Determine the [x, y] coordinate at the center of the cell enclosing the given text.  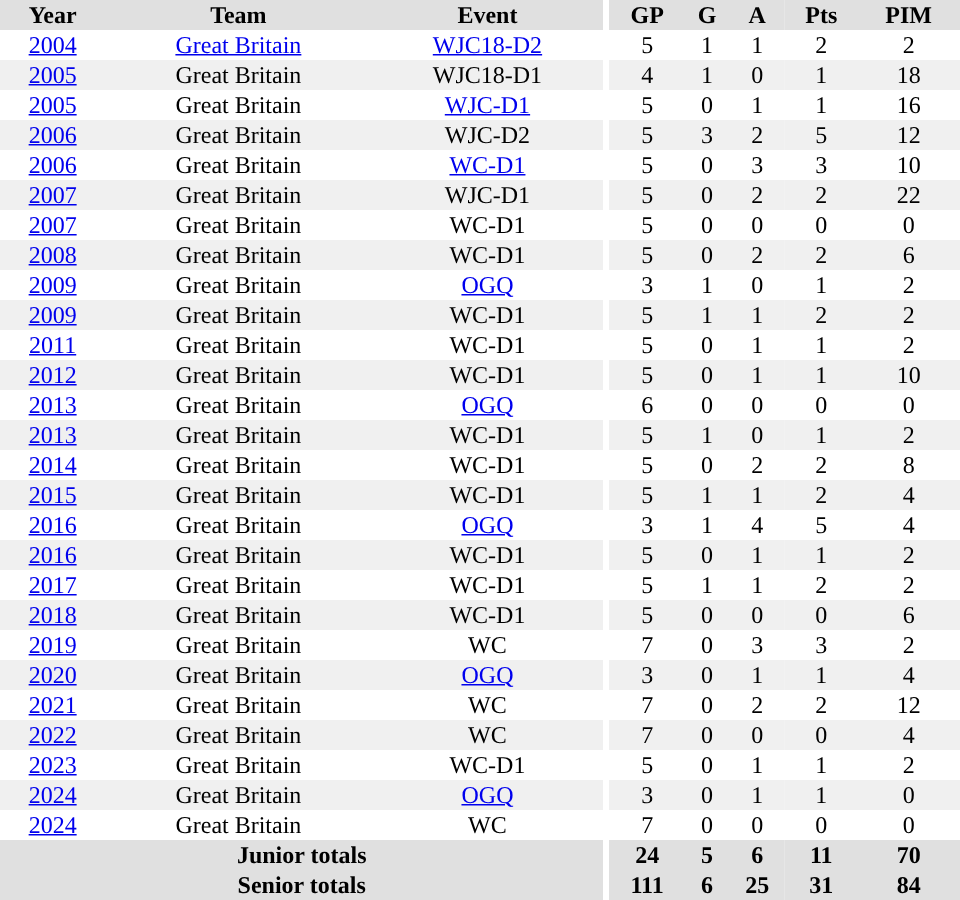
84 [908, 885]
GP [648, 15]
22 [908, 195]
2018 [52, 615]
2008 [52, 255]
Team [238, 15]
A [757, 15]
2017 [52, 585]
Senior totals [302, 885]
2023 [52, 765]
18 [908, 75]
2022 [52, 735]
111 [648, 885]
2021 [52, 705]
2015 [52, 495]
Junior totals [302, 855]
24 [648, 855]
WJC18-D1 [488, 75]
Pts [821, 15]
Year [52, 15]
2012 [52, 375]
70 [908, 855]
WJC18-D2 [488, 45]
25 [757, 885]
11 [821, 855]
8 [908, 465]
PIM [908, 15]
2019 [52, 645]
WJC-D2 [488, 135]
G [708, 15]
2014 [52, 465]
2020 [52, 675]
16 [908, 105]
31 [821, 885]
Event [488, 15]
2011 [52, 345]
2004 [52, 45]
